For the text-containing cell, return its midpoint in [X, Y] coordinate format. 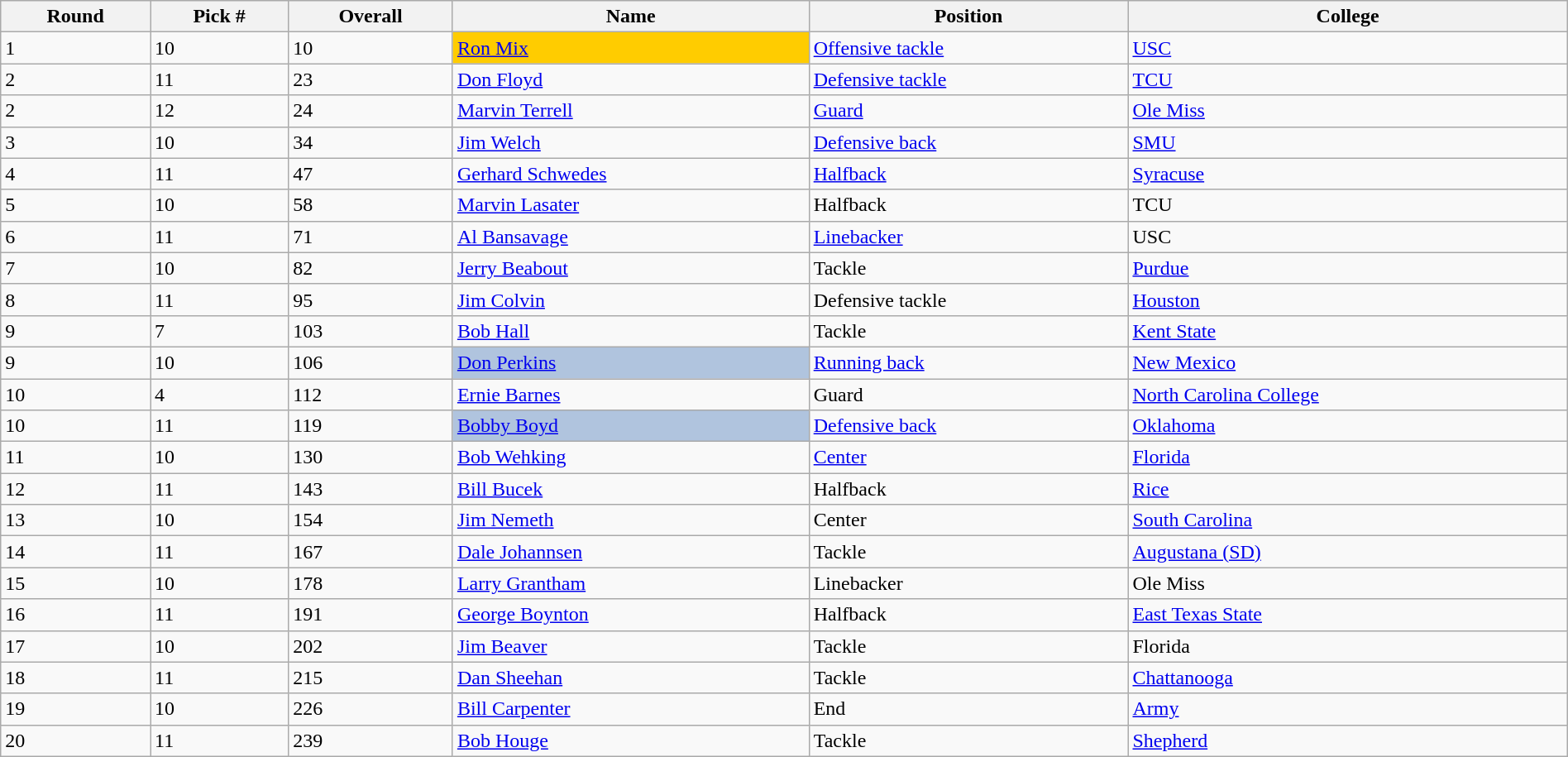
Gerhard Schwedes [630, 174]
Army [1348, 709]
Jim Colvin [630, 299]
1 [76, 48]
South Carolina [1348, 520]
Bob Wehking [630, 458]
202 [370, 646]
Oklahoma [1348, 426]
Ernie Barnes [630, 395]
Houston [1348, 299]
8 [76, 299]
Purdue [1348, 268]
Jerry Beabout [630, 268]
Rice [1348, 489]
20 [76, 740]
143 [370, 489]
Name [630, 17]
Round [76, 17]
Bobby Boyd [630, 426]
226 [370, 709]
Shepherd [1348, 740]
167 [370, 552]
95 [370, 299]
119 [370, 426]
13 [76, 520]
Jim Nemeth [630, 520]
Chattanooga [1348, 678]
14 [76, 552]
17 [76, 646]
Dale Johannsen [630, 552]
East Texas State [1348, 615]
Offensive tackle [968, 48]
Syracuse [1348, 174]
239 [370, 740]
Bob Houge [630, 740]
106 [370, 362]
16 [76, 615]
5 [76, 205]
Jim Beaver [630, 646]
3 [76, 142]
215 [370, 678]
Bill Bucek [630, 489]
New Mexico [1348, 362]
Pick # [220, 17]
Marvin Terrell [630, 111]
23 [370, 79]
Ron Mix [630, 48]
178 [370, 583]
SMU [1348, 142]
58 [370, 205]
154 [370, 520]
Marvin Lasater [630, 205]
19 [76, 709]
College [1348, 17]
Bob Hall [630, 331]
Dan Sheehan [630, 678]
Bill Carpenter [630, 709]
Augustana (SD) [1348, 552]
47 [370, 174]
15 [76, 583]
6 [76, 237]
Don Perkins [630, 362]
Kent State [1348, 331]
24 [370, 111]
18 [76, 678]
North Carolina College [1348, 395]
Running back [968, 362]
Al Bansavage [630, 237]
82 [370, 268]
Larry Grantham [630, 583]
112 [370, 395]
Don Floyd [630, 79]
71 [370, 237]
Position [968, 17]
George Boynton [630, 615]
103 [370, 331]
191 [370, 615]
Jim Welch [630, 142]
130 [370, 458]
End [968, 709]
Overall [370, 17]
34 [370, 142]
